Extract the [x, y] coordinate from the center of the cell holding the provided text.  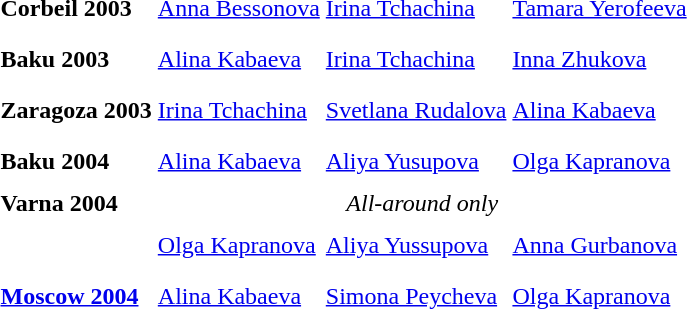
Svetlana Rudalova [416, 110]
Aliya Yusupova [416, 161]
Aliya Yussupova [416, 245]
Olga Kapranova [238, 245]
